For the text-containing cell, return its midpoint in (X, Y) coordinate format. 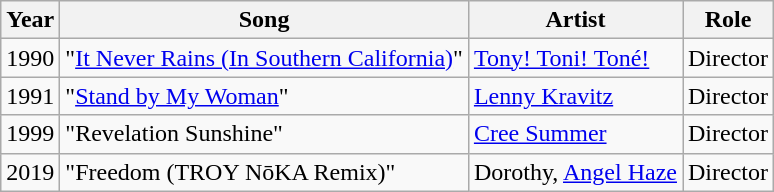
1990 (30, 58)
"Revelation Sunshine" (264, 134)
Artist (575, 20)
Lenny Kravitz (575, 96)
Cree Summer (575, 134)
Song (264, 20)
1991 (30, 96)
Tony! Toni! Toné! (575, 58)
Dorothy, Angel Haze (575, 172)
"Freedom (TROY NōKA Remix)" (264, 172)
2019 (30, 172)
"It Never Rains (In Southern California)" (264, 58)
Role (728, 20)
Year (30, 20)
1999 (30, 134)
"Stand by My Woman" (264, 96)
